Return [X, Y] of the center of cell containing provided text 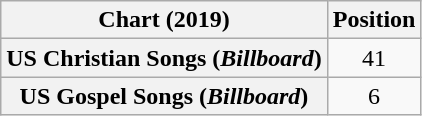
US Christian Songs (Billboard) [164, 58]
US Gospel Songs (Billboard) [164, 96]
Position [374, 20]
41 [374, 58]
6 [374, 96]
Chart (2019) [164, 20]
